From the cell containing the given text, extract its center point as (x, y) coordinate. 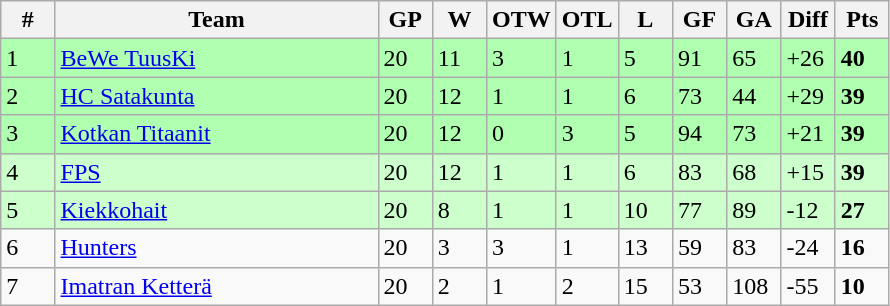
8 (459, 210)
59 (699, 248)
GA (754, 20)
OTL (587, 20)
L (645, 20)
BeWe TuusKi (216, 58)
68 (754, 172)
7 (28, 286)
+21 (808, 134)
4 (28, 172)
+15 (808, 172)
0 (522, 134)
77 (699, 210)
27 (862, 210)
13 (645, 248)
65 (754, 58)
GF (699, 20)
91 (699, 58)
Hunters (216, 248)
44 (754, 96)
OTW (522, 20)
+29 (808, 96)
Kiekkohait (216, 210)
W (459, 20)
94 (699, 134)
Kotkan Titaanit (216, 134)
Pts (862, 20)
Team (216, 20)
40 (862, 58)
GP (405, 20)
FPS (216, 172)
+26 (808, 58)
-24 (808, 248)
15 (645, 286)
Imatran Ketterä (216, 286)
# (28, 20)
11 (459, 58)
89 (754, 210)
108 (754, 286)
53 (699, 286)
16 (862, 248)
-55 (808, 286)
HC Satakunta (216, 96)
Diff (808, 20)
-12 (808, 210)
